Extract the [X, Y] coordinate from the center of the cell holding the provided text.  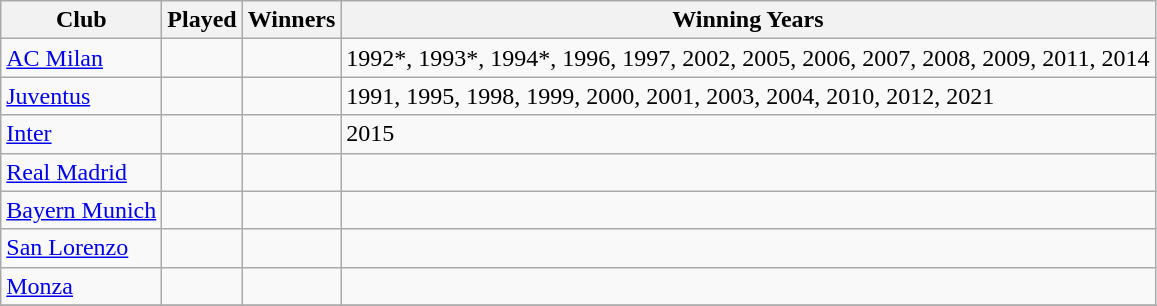
Played [202, 20]
Bayern Munich [82, 210]
Winning Years [748, 20]
Monza [82, 286]
1992*, 1993*, 1994*, 1996, 1997, 2002, 2005, 2006, 2007, 2008, 2009, 2011, 2014 [748, 58]
2015 [748, 134]
AC Milan [82, 58]
Winners [292, 20]
Club [82, 20]
Inter [82, 134]
San Lorenzo [82, 248]
Juventus [82, 96]
Real Madrid [82, 172]
1991, 1995, 1998, 1999, 2000, 2001, 2003, 2004, 2010, 2012, 2021 [748, 96]
